Identify which cell holds the provided text, then report its (x, y) central coordinate. 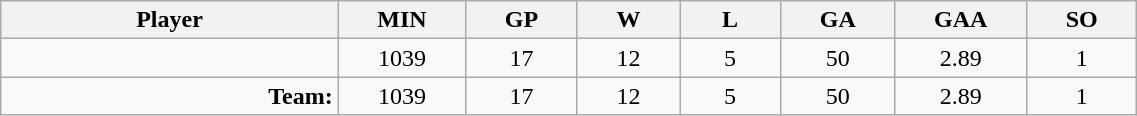
GP (522, 20)
GAA (961, 20)
L (730, 20)
W (628, 20)
MIN (402, 20)
SO (1081, 20)
Player (170, 20)
Team: (170, 96)
GA (838, 20)
